Locate the cell with the specified text and output its [x, y] center coordinate. 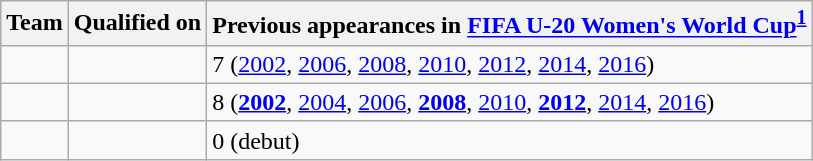
7 (2002, 2006, 2008, 2010, 2012, 2014, 2016) [510, 64]
Qualified on [137, 24]
0 (debut) [510, 140]
8 (2002, 2004, 2006, 2008, 2010, 2012, 2014, 2016) [510, 102]
Team [35, 24]
Previous appearances in FIFA U-20 Women's World Cup1 [510, 24]
